Pinpoint the cell where the given text exists, returning its (X, Y) midpoint coordinate. 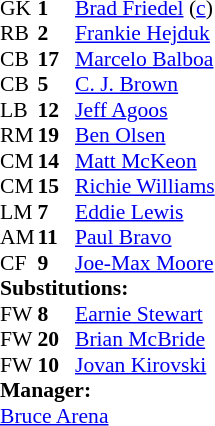
2 (57, 33)
14 (57, 161)
Joe-Max Moore (145, 263)
5 (57, 85)
Brian McBride (145, 339)
19 (57, 135)
Richie Williams (145, 187)
15 (57, 187)
9 (57, 263)
Matt McKeon (145, 161)
Frankie Hejduk (145, 33)
AM (19, 237)
8 (57, 314)
Manager: (108, 391)
11 (57, 237)
C. J. Brown (145, 85)
Paul Bravo (145, 237)
CF (19, 263)
Marcelo Balboa (145, 59)
Jovan Kirovski (145, 365)
17 (57, 59)
10 (57, 365)
LB (19, 110)
7 (57, 212)
RM (19, 135)
Jeff Agoos (145, 110)
Eddie Lewis (145, 212)
Earnie Stewart (145, 314)
LM (19, 212)
20 (57, 339)
12 (57, 110)
RB (19, 33)
Substitutions: (108, 289)
Ben Olsen (145, 135)
